Output the [X, Y] coordinate of the center of the cell containing the given text.  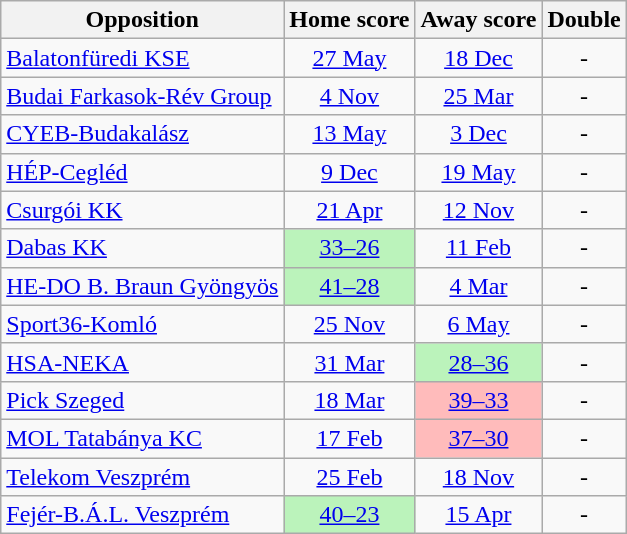
31 Mar [350, 362]
Pick Szeged [142, 400]
Sport36-Komló [142, 324]
3 Dec [478, 134]
28–36 [478, 362]
MOL Tatabánya KC [142, 438]
Balatonfüredi KSE [142, 58]
4 Mar [478, 286]
11 Feb [478, 248]
Telekom Veszprém [142, 477]
17 Feb [350, 438]
HE-DO B. Braun Gyöngyös [142, 286]
25 Nov [350, 324]
33–26 [350, 248]
12 Nov [478, 210]
18 Mar [350, 400]
Csurgói KK [142, 210]
27 May [350, 58]
Double [584, 20]
Fejér-B.Á.L. Veszprém [142, 515]
CYEB-Budakalász [142, 134]
13 May [350, 134]
4 Nov [350, 96]
9 Dec [350, 172]
40–23 [350, 515]
Away score [478, 20]
Dabas KK [142, 248]
Budai Farkasok-Rév Group [142, 96]
15 Apr [478, 515]
21 Apr [350, 210]
39–33 [478, 400]
18 Dec [478, 58]
Opposition [142, 20]
25 Feb [350, 477]
18 Nov [478, 477]
37–30 [478, 438]
6 May [478, 324]
Home score [350, 20]
19 May [478, 172]
25 Mar [478, 96]
41–28 [350, 286]
HÉP-Cegléd [142, 172]
HSA-NEKA [142, 362]
